Detect which cell encompasses the target text, then output its [X, Y] center coordinate. 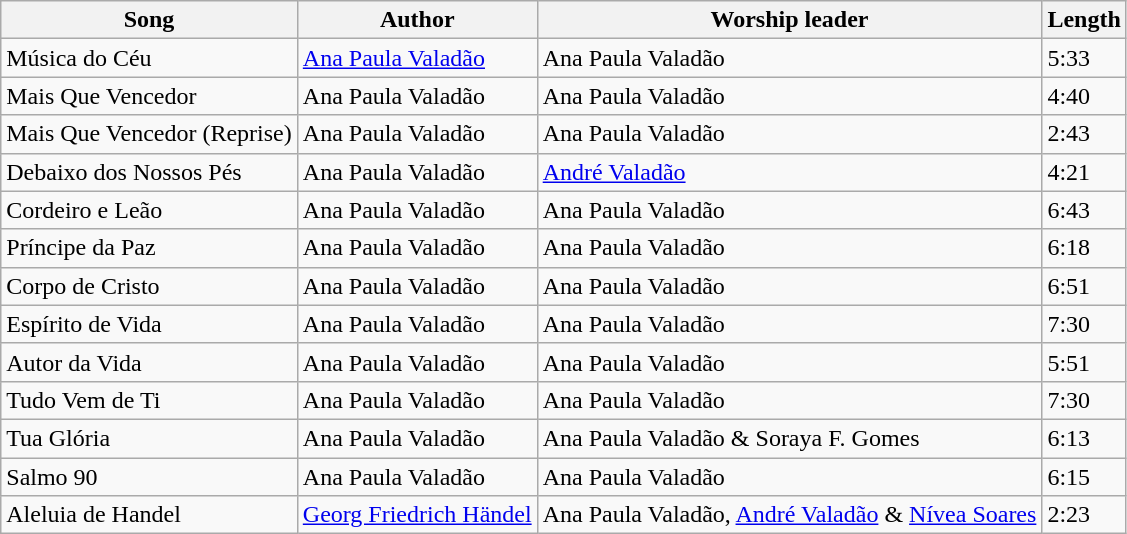
André Valadão [790, 172]
Príncipe da Paz [150, 248]
2:23 [1084, 515]
Tudo Vem de Ti [150, 400]
Mais Que Vencedor (Reprise) [150, 134]
Tua Glória [150, 438]
Ana Paula Valadão, André Valadão & Nívea Soares [790, 515]
Aleluia de Handel [150, 515]
Mais Que Vencedor [150, 96]
2:43 [1084, 134]
Salmo 90 [150, 477]
5:33 [1084, 58]
4:40 [1084, 96]
Ana Paula Valadão & Soraya F. Gomes [790, 438]
Author [417, 20]
Cordeiro e Leão [150, 210]
5:51 [1084, 362]
6:13 [1084, 438]
6:18 [1084, 248]
6:51 [1084, 286]
Worship leader [790, 20]
Georg Friedrich Händel [417, 515]
Espírito de Vida [150, 324]
6:43 [1084, 210]
Autor da Vida [150, 362]
Song [150, 20]
Length [1084, 20]
Música do Céu [150, 58]
Corpo de Cristo [150, 286]
4:21 [1084, 172]
Debaixo dos Nossos Pés [150, 172]
6:15 [1084, 477]
